Locate the cell with the specified text and output its [x, y] center coordinate. 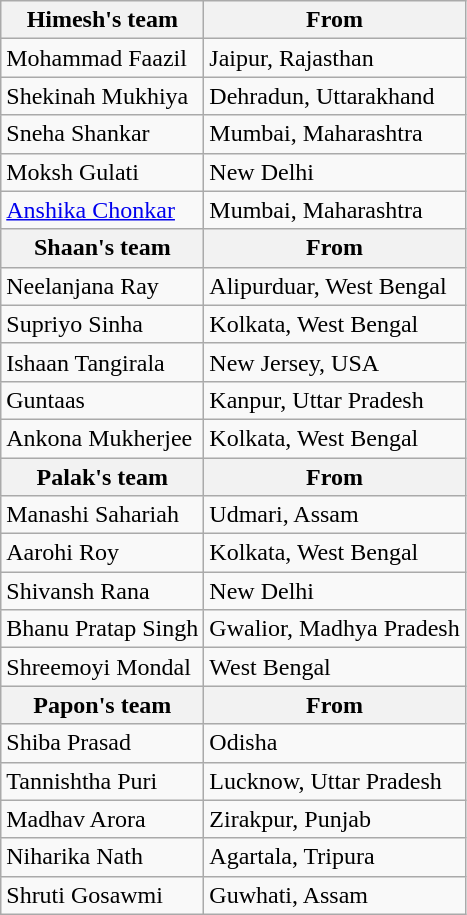
Ishaan Tangirala [102, 362]
Jaipur, Rajasthan [334, 58]
Shreemoyi Mondal [102, 667]
Tannishtha Puri [102, 781]
Udmari, Assam [334, 515]
Ankona Mukherjee [102, 438]
Shaan's team [102, 248]
Shekinah Mukhiya [102, 96]
Sneha Shankar [102, 134]
Shiba Prasad [102, 743]
Agartala, Tripura [334, 857]
Guwhati, Assam [334, 895]
Shruti Gosawmi [102, 895]
Guntaas [102, 400]
Himesh's team [102, 20]
Kanpur, Uttar Pradesh [334, 400]
Bhanu Pratap Singh [102, 629]
Madhav Arora [102, 819]
Papon's team [102, 705]
Supriyo Sinha [102, 324]
New Jersey, USA [334, 362]
Palak's team [102, 477]
Dehradun, Uttarakhand [334, 96]
Alipurduar, West Bengal [334, 286]
Neelanjana Ray [102, 286]
Moksh Gulati [102, 172]
Niharika Nath [102, 857]
Anshika Chonkar [102, 210]
Mohammad Faazil [102, 58]
Gwalior, Madhya Pradesh [334, 629]
Manashi Sahariah [102, 515]
Lucknow, Uttar Pradesh [334, 781]
Aarohi Roy [102, 553]
West Bengal [334, 667]
Shivansh Rana [102, 591]
Zirakpur, Punjab [334, 819]
Odisha [334, 743]
